Detect which cell encompasses the target text, then output its (X, Y) center coordinate. 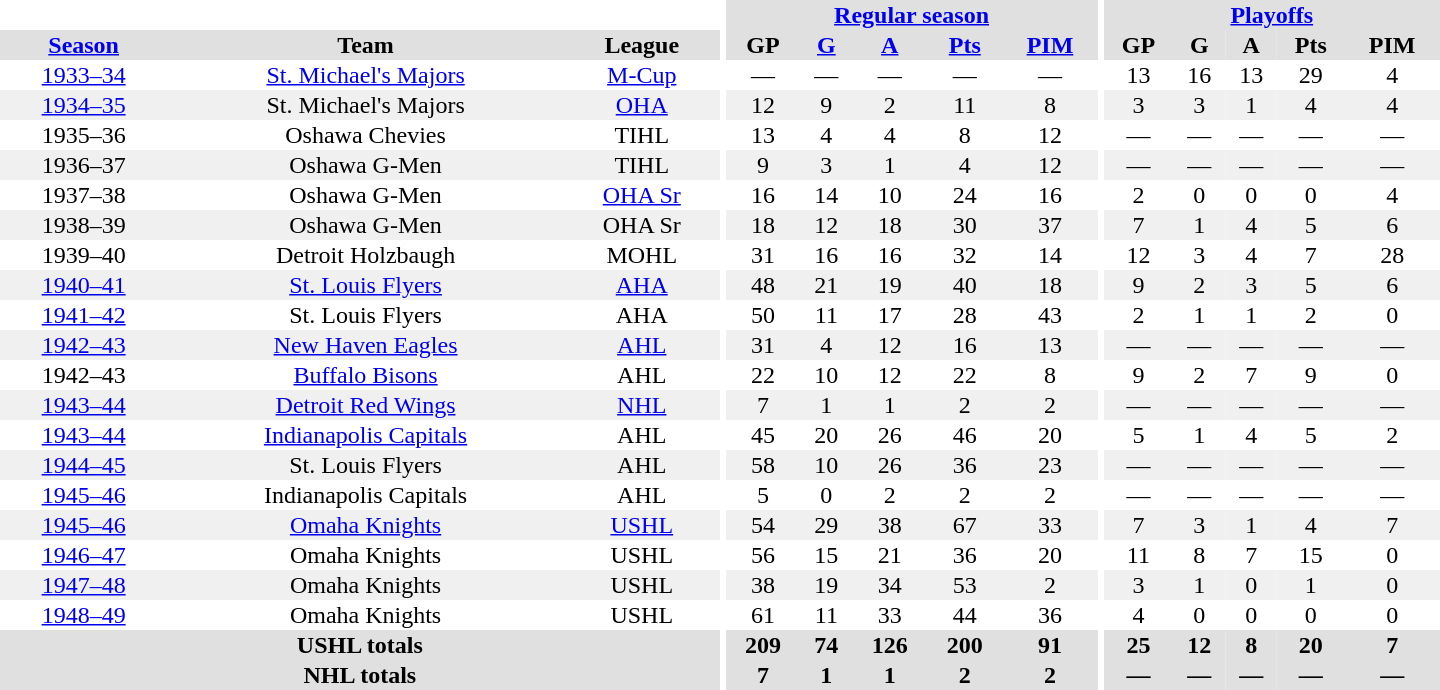
New Haven Eagles (366, 345)
1934–35 (84, 105)
17 (890, 315)
67 (964, 525)
1935–36 (84, 135)
Oshawa Chevies (366, 135)
45 (762, 435)
32 (964, 255)
58 (762, 465)
46 (964, 435)
Season (84, 45)
1946–47 (84, 555)
43 (1050, 315)
USHL totals (360, 645)
1947–48 (84, 585)
34 (890, 585)
Team (366, 45)
1939–40 (84, 255)
74 (826, 645)
30 (964, 225)
1936–37 (84, 165)
1948–49 (84, 615)
Detroit Red Wings (366, 405)
OHA (642, 105)
23 (1050, 465)
1941–42 (84, 315)
Buffalo Bisons (366, 375)
37 (1050, 225)
1938–39 (84, 225)
48 (762, 285)
50 (762, 315)
54 (762, 525)
126 (890, 645)
24 (964, 195)
200 (964, 645)
1933–34 (84, 75)
MOHL (642, 255)
NHL totals (360, 675)
53 (964, 585)
44 (964, 615)
NHL (642, 405)
56 (762, 555)
Detroit Holzbaugh (366, 255)
League (642, 45)
1937–38 (84, 195)
61 (762, 615)
209 (762, 645)
Regular season (911, 15)
M-Cup (642, 75)
91 (1050, 645)
40 (964, 285)
1944–45 (84, 465)
25 (1138, 645)
1940–41 (84, 285)
Playoffs (1272, 15)
